Return (X, Y) of the center of cell containing provided text 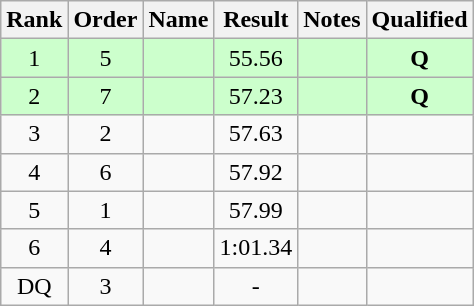
Order (106, 20)
Qualified (420, 20)
7 (106, 96)
- (256, 286)
Result (256, 20)
57.23 (256, 96)
57.92 (256, 172)
DQ (34, 286)
57.63 (256, 134)
1:01.34 (256, 248)
Name (178, 20)
57.99 (256, 210)
55.56 (256, 58)
Notes (332, 20)
Rank (34, 20)
